Extract the [x, y] coordinate from the center of the cell holding the provided text.  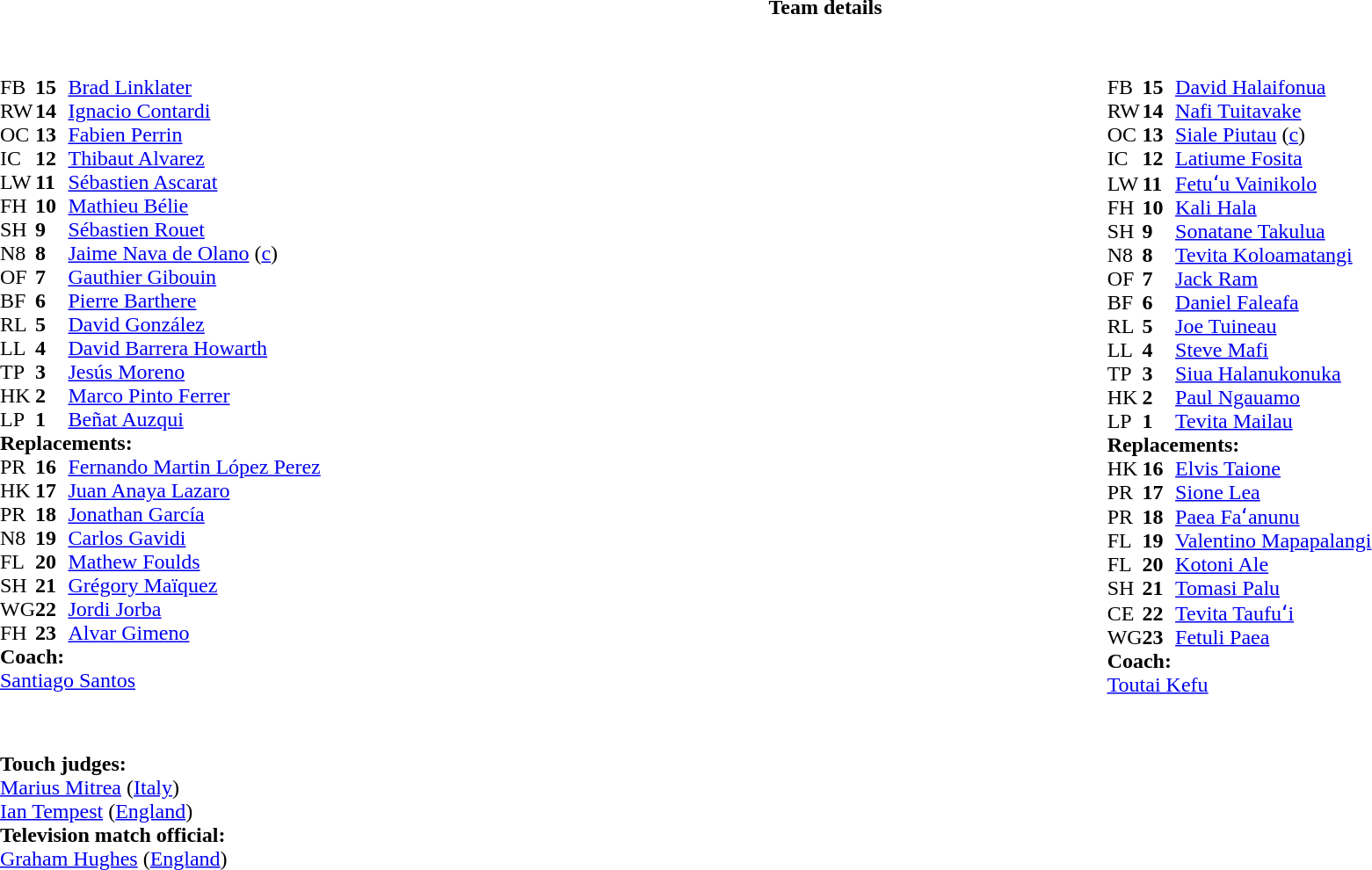
Alvar Gimeno [193, 633]
Jack Ram [1273, 279]
Joe Tuineau [1273, 327]
Gauthier Gibouin [193, 278]
Tevita Koloamatangi [1273, 255]
Jaime Nava de Olano (c) [193, 253]
Fetuʻu Vainikolo [1273, 183]
Valentino Mapapalangi [1273, 541]
Latiume Fosita [1273, 158]
Mathieu Bélie [193, 206]
Kotoni Ale [1273, 564]
Siua Halanukonuka [1273, 374]
Juan Anaya Lazaro [193, 490]
Sonatane Takulua [1273, 232]
Pierre Barthere [193, 301]
Kali Hala [1273, 207]
Sébastien Ascarat [193, 183]
Paea Faʻanunu [1273, 517]
Jesús Moreno [193, 373]
Toutai Kefu [1239, 685]
Nafi Tuitavake [1273, 111]
Sione Lea [1273, 492]
Sébastien Rouet [193, 230]
Carlos Gavidi [193, 538]
Ignacio Contardi [193, 111]
Daniel Faleafa [1273, 302]
Fernando Martin López Perez [193, 468]
Grégory Maïquez [193, 585]
Tomasi Palu [1273, 589]
Tevita Taufuʻi [1273, 613]
CE [1125, 613]
Brad Linklater [193, 88]
David Halaifonua [1273, 88]
Marco Pinto Ferrer [193, 395]
Fetuli Paea [1273, 638]
Paul Ngauamo [1273, 397]
Steve Mafi [1273, 350]
Thibaut Alvarez [193, 158]
Beñat Auzqui [193, 420]
Santiago Santos [160, 680]
Siale Piutau (c) [1273, 135]
Fabien Perrin [193, 135]
Mathew Foulds [193, 562]
David Barrera Howarth [193, 348]
Elvis Taione [1273, 469]
Tevita Mailau [1273, 422]
Jonathan García [193, 515]
David González [193, 325]
Jordi Jorba [193, 610]
